Find where the given text appears and provide that cell's center as (x, y) coordinate. 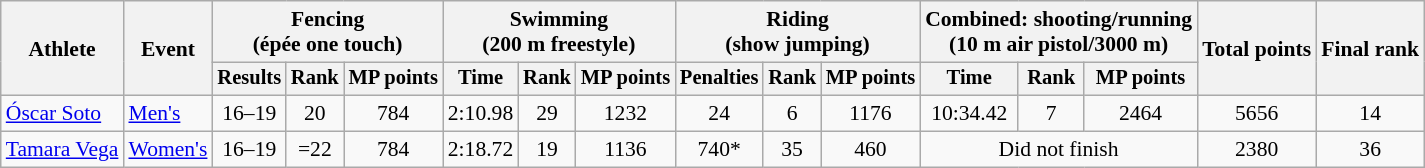
2:18.72 (480, 150)
36 (1370, 150)
24 (719, 114)
Óscar Soto (62, 114)
35 (792, 150)
=22 (315, 150)
Total points (1256, 48)
Combined: shooting/running(10 m air pistol/3000 m) (1058, 32)
29 (547, 114)
Men's (168, 114)
7 (1051, 114)
5656 (1256, 114)
Penalties (719, 79)
1136 (626, 150)
1176 (870, 114)
Final rank (1370, 48)
2:10.98 (480, 114)
Fencing(épée one touch) (327, 32)
460 (870, 150)
Riding(show jumping) (798, 32)
Results (249, 79)
14 (1370, 114)
Women's (168, 150)
20 (315, 114)
19 (547, 150)
Swimming(200 m freestyle) (559, 32)
Did not finish (1058, 150)
2464 (1140, 114)
Athlete (62, 48)
6 (792, 114)
2380 (1256, 150)
10:34.42 (969, 114)
1232 (626, 114)
740* (719, 150)
Tamara Vega (62, 150)
Event (168, 48)
